Provide the (X, Y) coordinate of the cell's center where the given text is located.  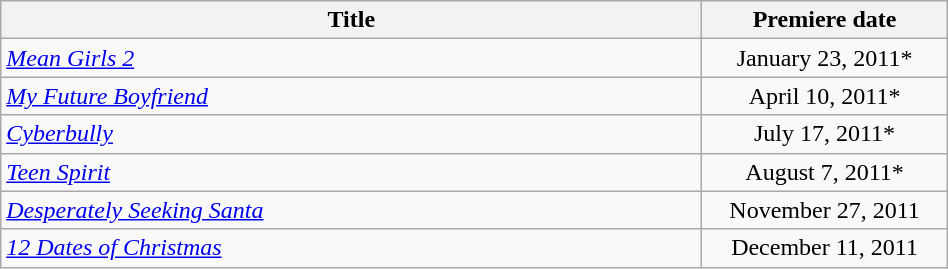
July 17, 2011* (824, 134)
January 23, 2011* (824, 58)
November 27, 2011 (824, 210)
Teen Spirit (352, 172)
My Future Boyfriend (352, 96)
12 Dates of Christmas (352, 248)
Desperately Seeking Santa (352, 210)
April 10, 2011* (824, 96)
August 7, 2011* (824, 172)
Mean Girls 2 (352, 58)
December 11, 2011 (824, 248)
Premiere date (824, 20)
Title (352, 20)
Cyberbully (352, 134)
